Scan for the cell matching the given text and deliver its [X, Y] coordinate at center. 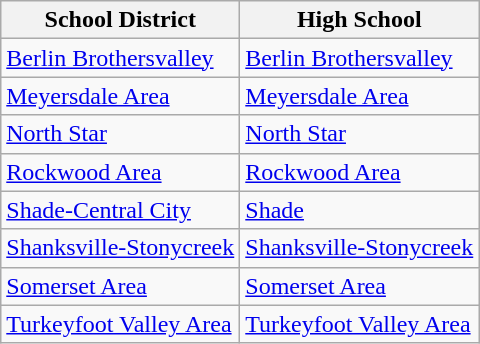
High School [360, 20]
Shade [360, 210]
Shade-Central City [120, 210]
School District [120, 20]
